Capture the cell that displays the provided text and extract its [x, y] central coordinate. 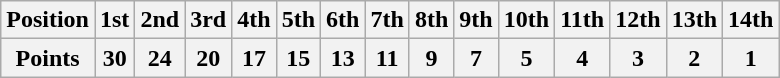
1st [114, 20]
5th [298, 20]
11th [582, 20]
4th [254, 20]
11 [387, 58]
7th [387, 20]
9 [431, 58]
13th [694, 20]
14th [751, 20]
2 [694, 58]
10th [526, 20]
20 [208, 58]
30 [114, 58]
3rd [208, 20]
6th [343, 20]
12th [638, 20]
4 [582, 58]
1 [751, 58]
13 [343, 58]
8th [431, 20]
5 [526, 58]
Points [48, 58]
3 [638, 58]
Position [48, 20]
24 [160, 58]
9th [476, 20]
7 [476, 58]
15 [298, 58]
17 [254, 58]
2nd [160, 20]
